Find where the given text appears and provide that cell's center as [x, y] coordinate. 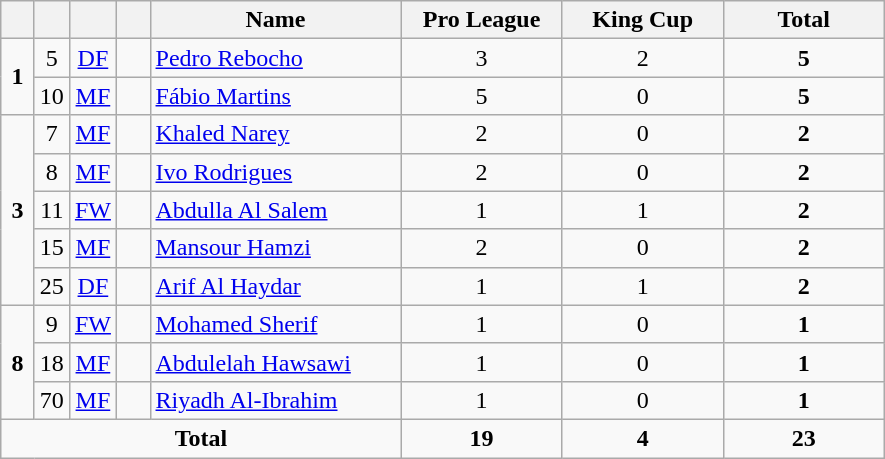
Name [276, 20]
Mohamed Sherif [276, 324]
70 [52, 400]
18 [52, 362]
10 [52, 96]
25 [52, 286]
Mansour Hamzi [276, 248]
Abdulla Al Salem [276, 210]
4 [642, 438]
Fábio Martins [276, 96]
19 [482, 438]
Pro League [482, 20]
9 [52, 324]
Arif Al Haydar [276, 286]
Ivo Rodrigues [276, 172]
7 [52, 134]
11 [52, 210]
15 [52, 248]
23 [804, 438]
Khaled Narey [276, 134]
King Cup [642, 20]
Riyadh Al-Ibrahim [276, 400]
Pedro Rebocho [276, 58]
Abdulelah Hawsawi [276, 362]
